Capture the cell that displays the provided text and extract its (X, Y) central coordinate. 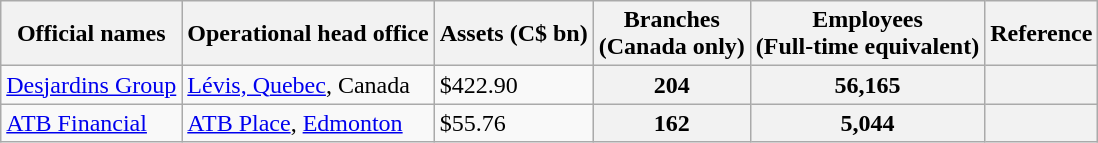
$422.90 (514, 85)
Operational head office (308, 34)
5,044 (867, 123)
Official names (92, 34)
Employees (Full-time equivalent) (867, 34)
204 (672, 85)
ATB Place, Edmonton (308, 123)
Assets (C$ bn) (514, 34)
Reference (1042, 34)
Lévis, Quebec, Canada (308, 85)
ATB Financial (92, 123)
162 (672, 123)
Desjardins Group (92, 85)
56,165 (867, 85)
Branches(Canada only) (672, 34)
$55.76 (514, 123)
